Return the [x, y] coordinate for the center point of the cell that contains the specified text.  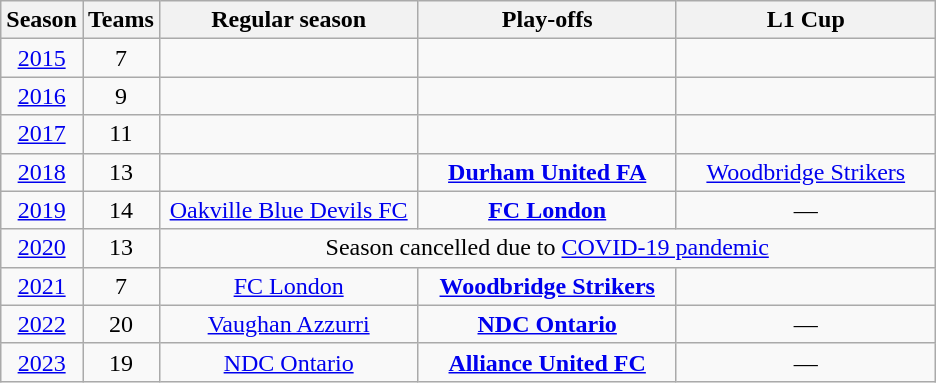
19 [120, 362]
2022 [42, 324]
Season [42, 20]
2018 [42, 172]
Alliance United FC [548, 362]
14 [120, 210]
2019 [42, 210]
Teams [120, 20]
Vaughan Azzurri [288, 324]
2021 [42, 286]
11 [120, 134]
2016 [42, 96]
Oakville Blue Devils FC [288, 210]
Regular season [288, 20]
2015 [42, 58]
2017 [42, 134]
L1 Cup [806, 20]
20 [120, 324]
Season cancelled due to COVID-19 pandemic [547, 248]
2023 [42, 362]
Play-offs [548, 20]
9 [120, 96]
2020 [42, 248]
Durham United FA [548, 172]
